From the cell containing the given text, extract its center point as (x, y) coordinate. 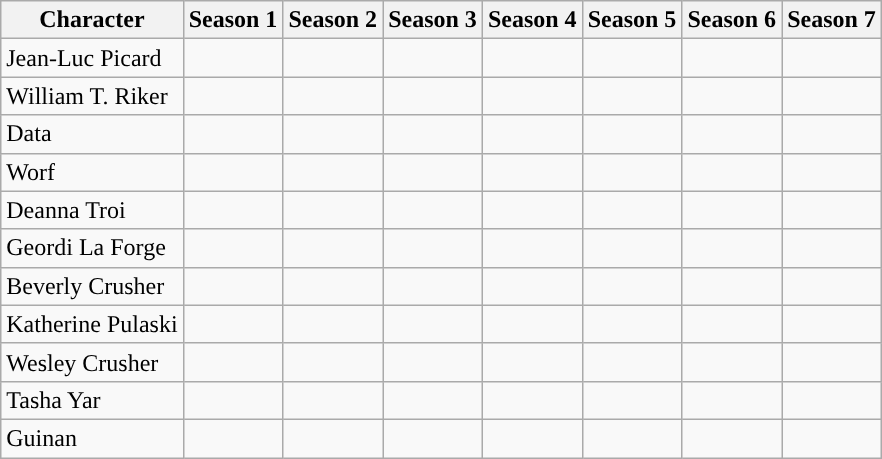
Data (92, 134)
Worf (92, 172)
Geordi La Forge (92, 248)
Season 3 (433, 20)
Season 7 (832, 20)
Wesley Crusher (92, 362)
Jean-Luc Picard (92, 58)
Beverly Crusher (92, 286)
Season 2 (333, 20)
Guinan (92, 438)
Season 6 (732, 20)
William T. Riker (92, 96)
Season 1 (233, 20)
Deanna Troi (92, 210)
Katherine Pulaski (92, 324)
Season 4 (532, 20)
Character (92, 20)
Season 5 (632, 20)
Tasha Yar (92, 400)
